Capture the cell that displays the provided text and extract its (X, Y) central coordinate. 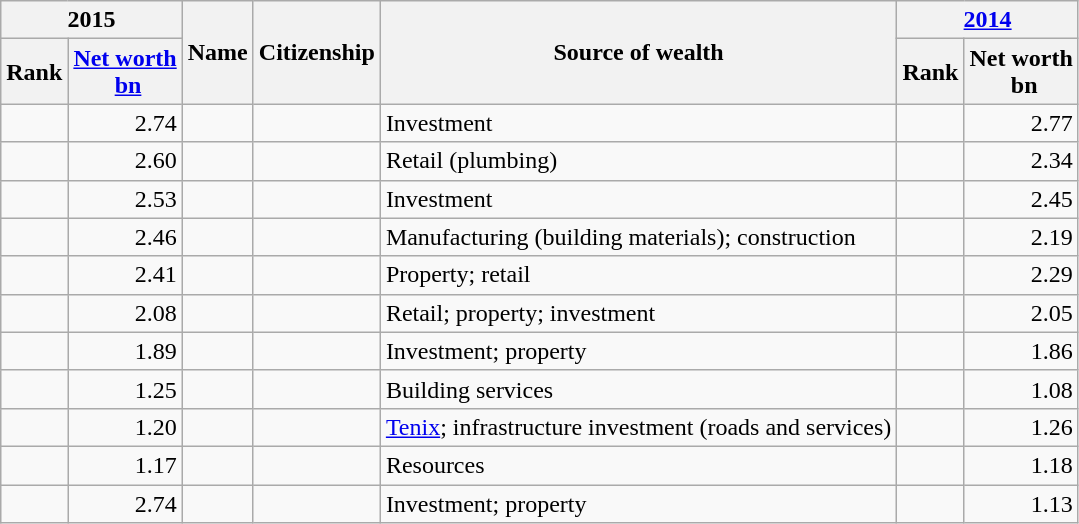
Property; retail (638, 275)
1.13 (1021, 503)
Resources (638, 465)
1.17 (125, 465)
1.20 (125, 427)
Tenix; infrastructure investment (roads and services) (638, 427)
2015 (92, 20)
2.46 (125, 237)
Building services (638, 389)
2.60 (125, 161)
1.86 (1021, 351)
Name (218, 52)
2.53 (125, 199)
2.34 (1021, 161)
Source of wealth (638, 52)
1.08 (1021, 389)
2.45 (1021, 199)
2.29 (1021, 275)
2014 (988, 20)
1.89 (125, 351)
1.26 (1021, 427)
2.05 (1021, 313)
1.18 (1021, 465)
2.08 (125, 313)
Manufacturing (building materials); construction (638, 237)
2.77 (1021, 123)
Retail (plumbing) (638, 161)
Retail; property; investment (638, 313)
2.41 (125, 275)
1.25 (125, 389)
2.19 (1021, 237)
Citizenship (316, 52)
